Capture the cell that displays the provided text and extract its [X, Y] central coordinate. 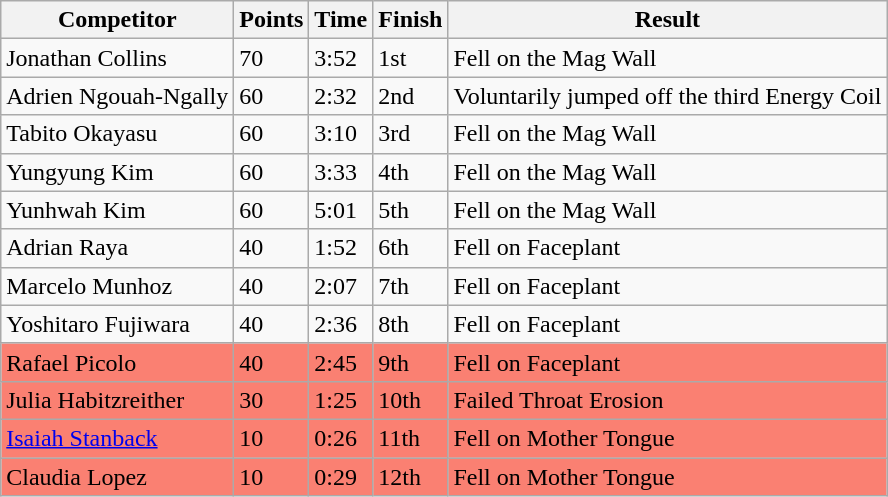
Competitor [118, 20]
2:32 [341, 96]
3:52 [341, 58]
4th [410, 172]
7th [410, 286]
2:07 [341, 286]
5:01 [341, 210]
1st [410, 58]
3:33 [341, 172]
11th [410, 438]
0:26 [341, 438]
30 [272, 400]
6th [410, 248]
Finish [410, 20]
3:10 [341, 134]
Claudia Lopez [118, 477]
5th [410, 210]
Rafael Picolo [118, 362]
Julia Habitzreither [118, 400]
0:29 [341, 477]
Yungyung Kim [118, 172]
Yunhwah Kim [118, 210]
10th [410, 400]
9th [410, 362]
2:36 [341, 324]
Adrian Raya [118, 248]
1:25 [341, 400]
2nd [410, 96]
Tabito Okayasu [118, 134]
2:45 [341, 362]
Yoshitaro Fujiwara [118, 324]
Points [272, 20]
Voluntarily jumped off the third Energy Coil [668, 96]
8th [410, 324]
1:52 [341, 248]
Jonathan Collins [118, 58]
Isaiah Stanback [118, 438]
Result [668, 20]
12th [410, 477]
70 [272, 58]
Adrien Ngouah-Ngally [118, 96]
Failed Throat Erosion [668, 400]
Time [341, 20]
3rd [410, 134]
Marcelo Munhoz [118, 286]
